Output the (x, y) coordinate of the center of the cell containing the given text.  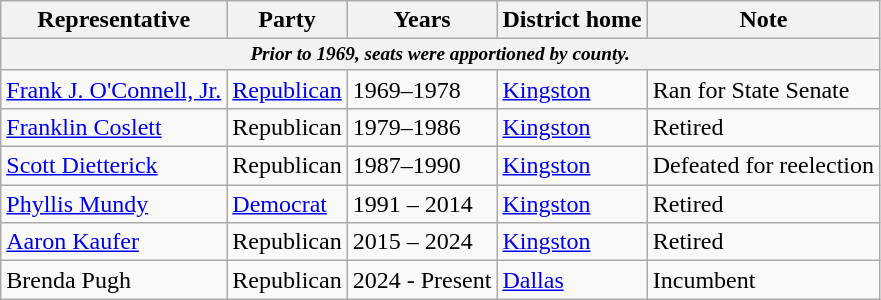
Democrat (287, 204)
Phyllis Mundy (114, 204)
1979–1986 (422, 128)
Aaron Kaufer (114, 242)
Incumbent (763, 280)
Frank J. O'Connell, Jr. (114, 89)
1987–1990 (422, 166)
Prior to 1969, seats were apportioned by county. (440, 55)
2015 – 2024 (422, 242)
Representative (114, 20)
Franklin Coslett (114, 128)
1991 – 2014 (422, 204)
2024 - Present (422, 280)
Defeated for reelection (763, 166)
1969–1978 (422, 89)
Note (763, 20)
Years (422, 20)
Ran for State Senate (763, 89)
Scott Dietterick (114, 166)
Brenda Pugh (114, 280)
Party (287, 20)
District home (572, 20)
Dallas (572, 280)
